Provide the (X, Y) coordinate of the cell's center where the given text is located.  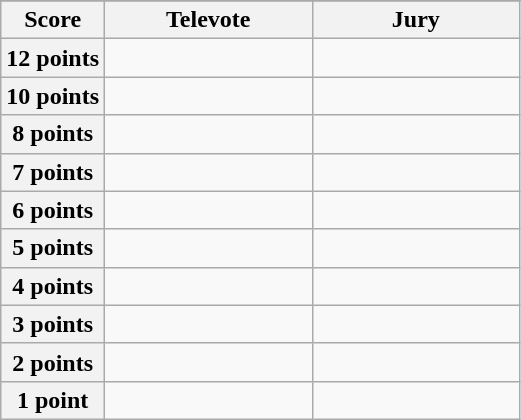
1 point (53, 400)
7 points (53, 172)
10 points (53, 96)
Jury (416, 20)
8 points (53, 134)
12 points (53, 58)
3 points (53, 324)
6 points (53, 210)
Score (53, 20)
5 points (53, 248)
2 points (53, 362)
Televote (209, 20)
4 points (53, 286)
